Capture the cell that displays the provided text and extract its (x, y) central coordinate. 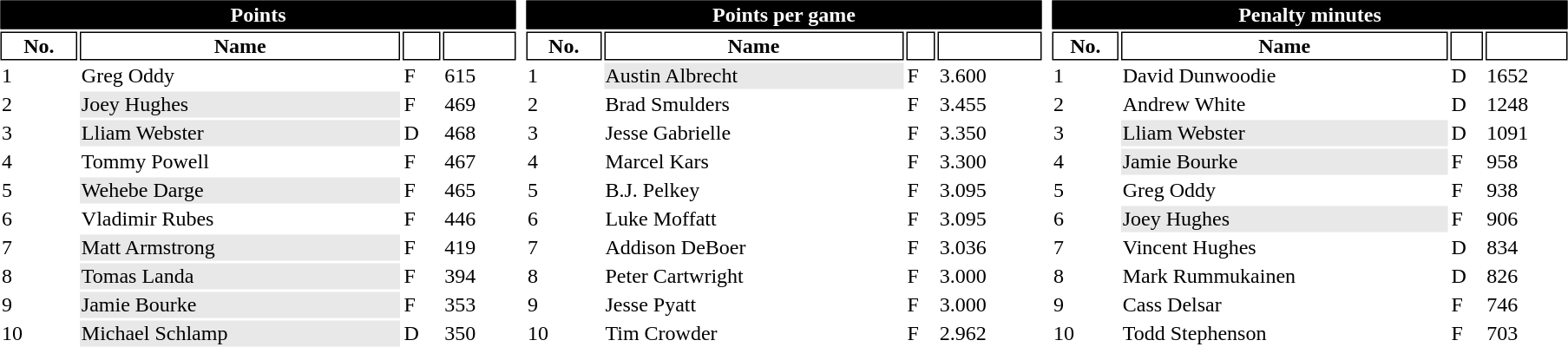
746 (1527, 304)
353 (480, 304)
826 (1527, 277)
Mark Rummukainen (1284, 277)
958 (1527, 162)
394 (480, 277)
Wehebe Darge (239, 190)
Cass Delsar (1284, 304)
Points per game (784, 14)
Vladimir Rubes (239, 219)
465 (480, 190)
468 (480, 133)
Penalty minutes (1309, 14)
3.300 (989, 162)
Vincent Hughes (1284, 247)
703 (1527, 334)
1248 (1527, 105)
2.962 (989, 334)
B.J. Pelkey (753, 190)
350 (480, 334)
446 (480, 219)
3.455 (989, 105)
Tomas Landa (239, 277)
3.600 (989, 75)
Brad Smulders (753, 105)
Matt Armstrong (239, 247)
Points (258, 14)
Todd Stephenson (1284, 334)
3.036 (989, 247)
469 (480, 105)
906 (1527, 219)
1652 (1527, 75)
834 (1527, 247)
Marcel Kars (753, 162)
419 (480, 247)
467 (480, 162)
David Dunwoodie (1284, 75)
Peter Cartwright (753, 277)
Luke Moffatt (753, 219)
Tommy Powell (239, 162)
938 (1527, 190)
Michael Schlamp (239, 334)
Tim Crowder (753, 334)
615 (480, 75)
Jesse Pyatt (753, 304)
Addison DeBoer (753, 247)
Jesse Gabrielle (753, 133)
Austin Albrecht (753, 75)
3.350 (989, 133)
1091 (1527, 133)
Andrew White (1284, 105)
